Detect which cell encompasses the target text, then output its (X, Y) center coordinate. 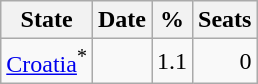
Croatia* (47, 62)
1.1 (172, 62)
Seats (225, 20)
0 (225, 62)
% (172, 20)
State (47, 20)
Date (122, 20)
